Locate the cell with the specified text and output its [X, Y] center coordinate. 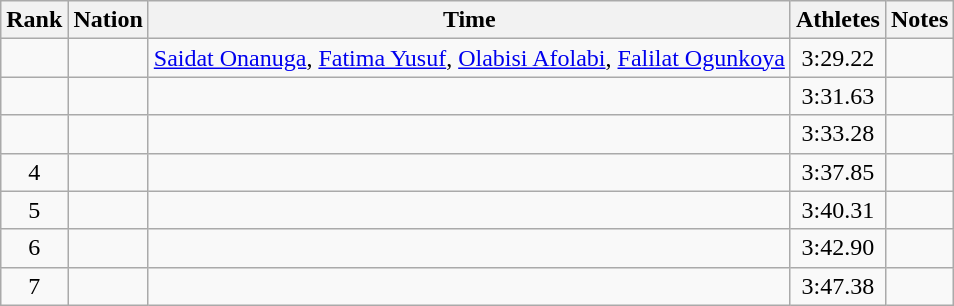
Athletes [838, 20]
3:31.63 [838, 96]
3:33.28 [838, 134]
Saidat Onanuga, Fatima Yusuf, Olabisi Afolabi, Falilat Ogunkoya [469, 58]
6 [34, 248]
Time [469, 20]
Nation [108, 20]
Rank [34, 20]
3:29.22 [838, 58]
4 [34, 172]
7 [34, 286]
3:40.31 [838, 210]
3:47.38 [838, 286]
3:37.85 [838, 172]
Notes [919, 20]
5 [34, 210]
3:42.90 [838, 248]
